Scan for the cell matching the given text and deliver its (X, Y) coordinate at center. 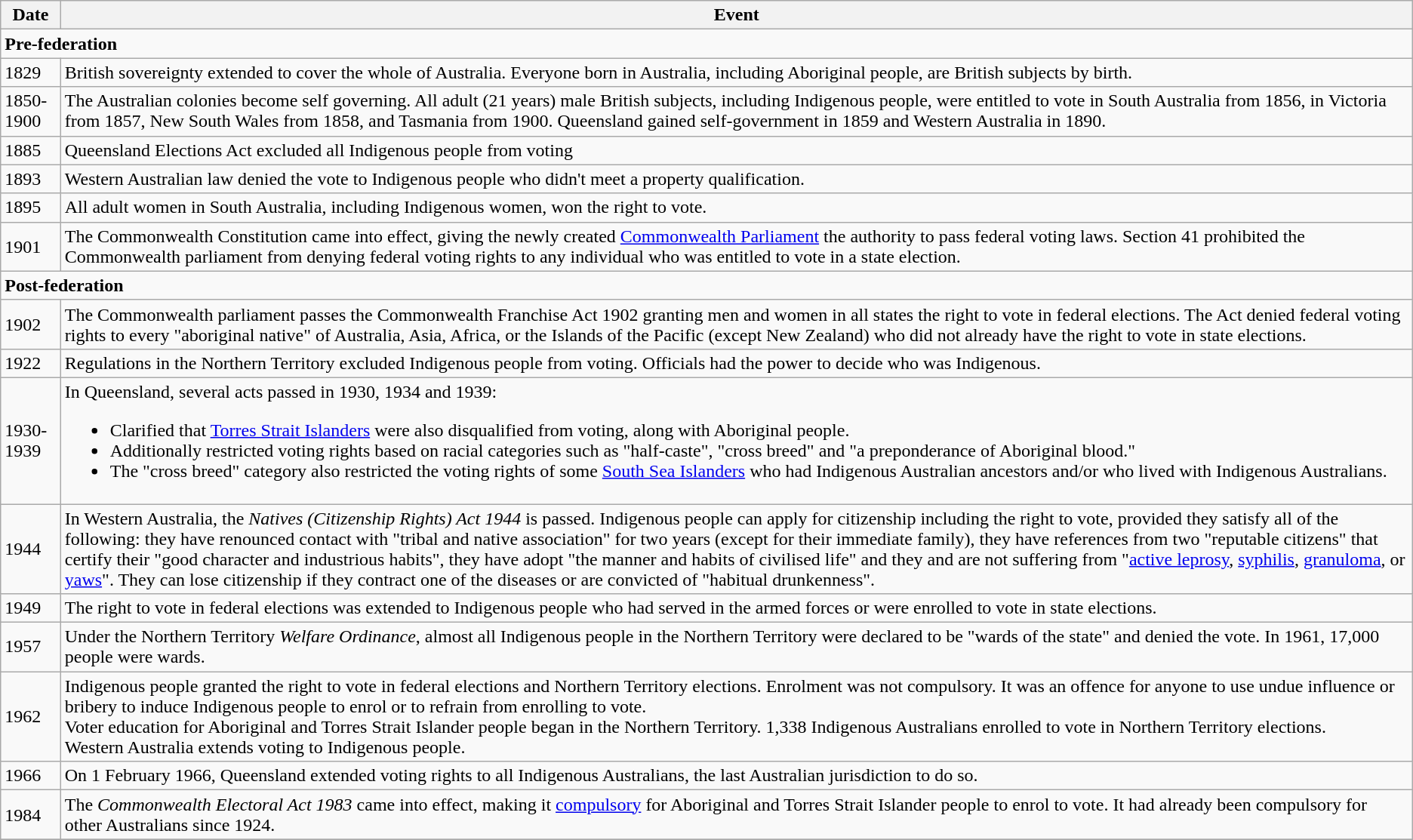
1966 (30, 776)
1902 (30, 325)
1885 (30, 150)
Date (30, 15)
Regulations in the Northern Territory excluded Indigenous people from voting. Officials had the power to decide who was Indigenous. (737, 363)
1944 (30, 549)
1850-1900 (30, 112)
1930-1939 (30, 441)
1949 (30, 608)
All adult women in South Australia, including Indigenous women, won the right to vote. (737, 208)
Pre-federation (706, 44)
1984 (30, 815)
On 1 February 1966, Queensland extended voting rights to all Indigenous Australians, the last Australian jurisdiction to do so. (737, 776)
Queensland Elections Act excluded all Indigenous people from voting (737, 150)
British sovereignty extended to cover the whole of Australia. Everyone born in Australia, including Aboriginal people, are British subjects by birth. (737, 72)
1901 (30, 246)
1962 (30, 717)
1829 (30, 72)
1893 (30, 179)
1957 (30, 648)
1895 (30, 208)
Western Australian law denied the vote to Indigenous people who didn't meet a property qualification. (737, 179)
Event (737, 15)
Post-federation (706, 285)
1922 (30, 363)
